Provide the [x, y] coordinate of the cell's center where the given text is located.  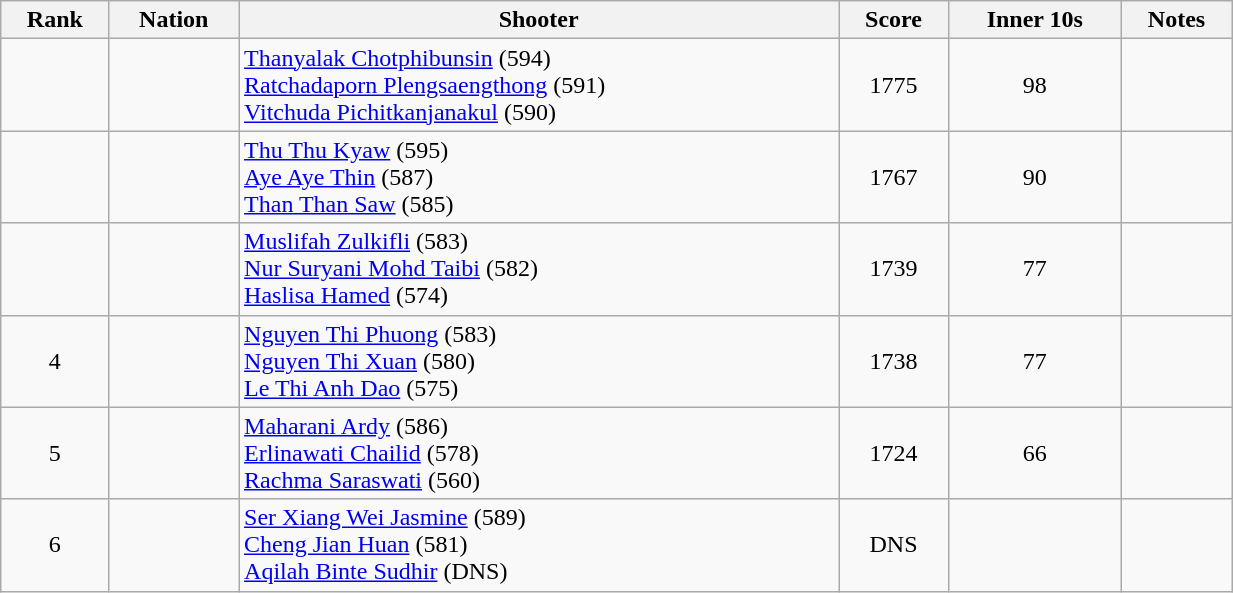
Maharani Ardy (586) Erlinawati Chailid (578) Rachma Saraswati (560) [539, 453]
1767 [894, 177]
Shooter [539, 20]
Nation [174, 20]
1738 [894, 361]
Score [894, 20]
1724 [894, 453]
DNS [894, 545]
90 [1034, 177]
Thu Thu Kyaw (595) Aye Aye Thin (587) Than Than Saw (585) [539, 177]
5 [55, 453]
Notes [1176, 20]
Nguyen Thi Phuong (583) Nguyen Thi Xuan (580) Le Thi Anh Dao (575) [539, 361]
66 [1034, 453]
1739 [894, 269]
4 [55, 361]
Inner 10s [1034, 20]
6 [55, 545]
Thanyalak Chotphibunsin (594) Ratchadaporn Plengsaengthong (591) Vitchuda Pichitkanjanakul (590) [539, 85]
1775 [894, 85]
Ser Xiang Wei Jasmine (589) Cheng Jian Huan (581) Aqilah Binte Sudhir (DNS) [539, 545]
Rank [55, 20]
98 [1034, 85]
Muslifah Zulkifli (583) Nur Suryani Mohd Taibi (582) Haslisa Hamed (574) [539, 269]
